Locate the cell with the specified text and output its (x, y) center coordinate. 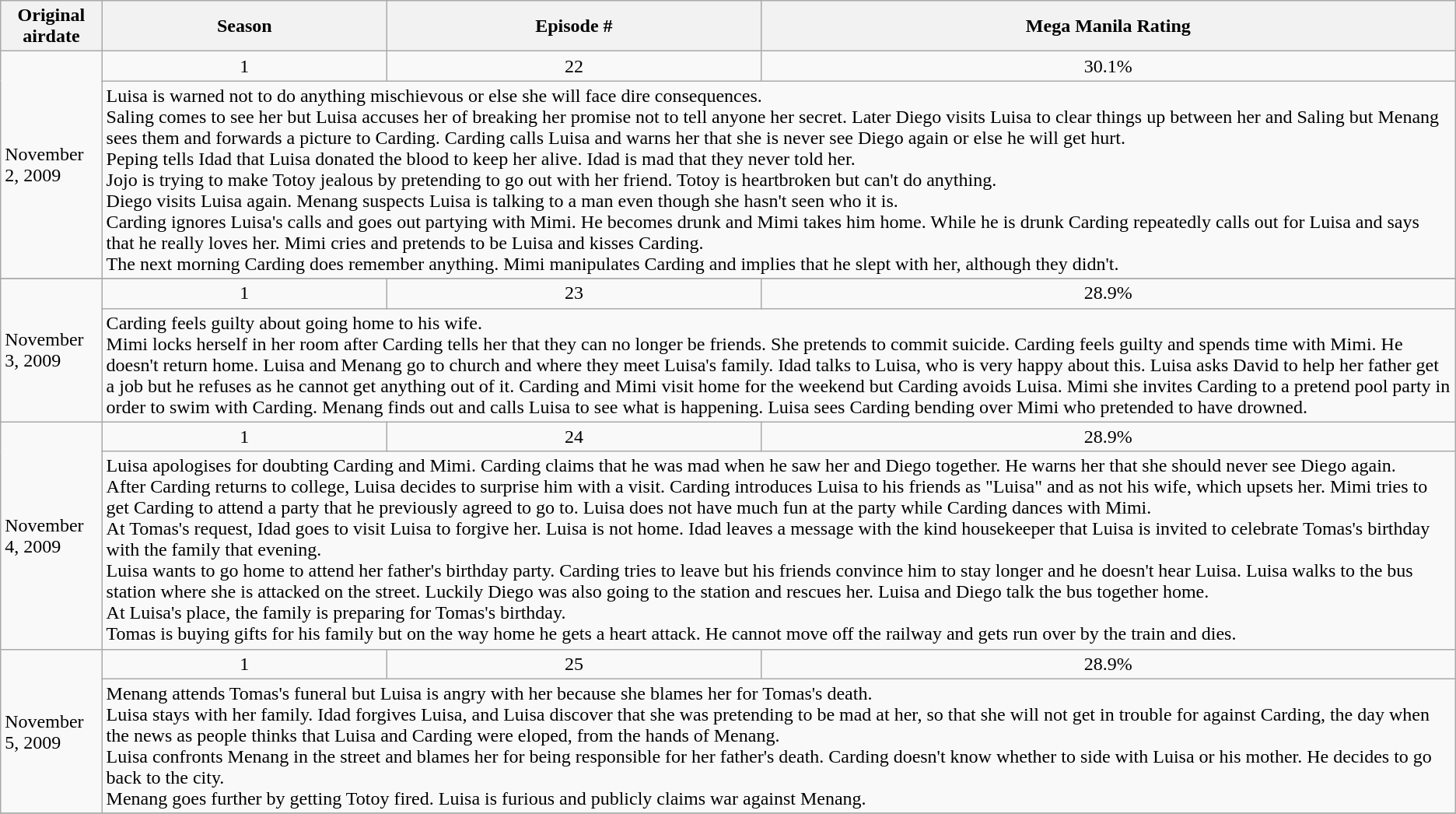
November 2, 2009 (51, 165)
Mega Manila Rating (1108, 26)
November 5, 2009 (51, 732)
25 (574, 664)
Episode # (574, 26)
24 (574, 437)
Original airdate (51, 26)
November 4, 2009 (51, 535)
November 3, 2009 (51, 350)
Season (244, 26)
23 (574, 293)
22 (574, 66)
30.1% (1108, 66)
